Search for the cell housing the specified text and yield its (x, y) center coordinate. 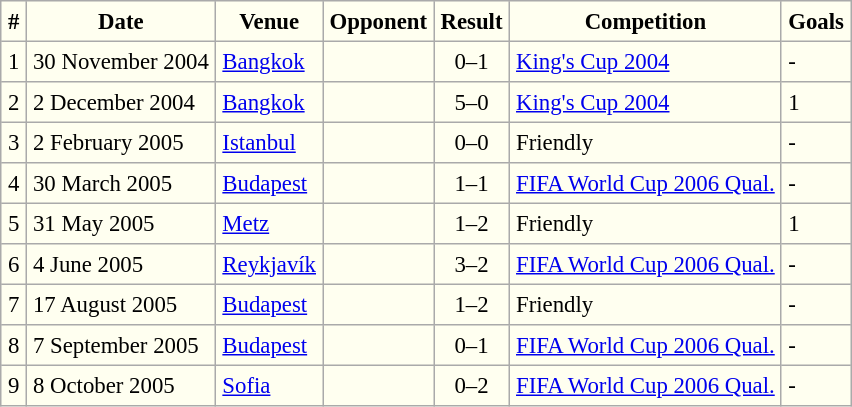
Sofia (270, 385)
7 September 2005 (120, 345)
Competition (645, 21)
2 February 2005 (120, 142)
Result (472, 21)
30 March 2005 (120, 183)
0–0 (472, 142)
5 (14, 223)
Opponent (378, 21)
6 (14, 264)
0–2 (472, 385)
2 December 2004 (120, 102)
1–1 (472, 183)
2 (14, 102)
30 November 2004 (120, 61)
# (14, 21)
Metz (270, 223)
17 August 2005 (120, 304)
Goals (816, 21)
5–0 (472, 102)
Venue (270, 21)
31 May 2005 (120, 223)
4 (14, 183)
3 (14, 142)
8 October 2005 (120, 385)
Reykjavík (270, 264)
3–2 (472, 264)
Istanbul (270, 142)
8 (14, 345)
7 (14, 304)
9 (14, 385)
Date (120, 21)
4 June 2005 (120, 264)
